Search for the cell housing the specified text and yield its [X, Y] center coordinate. 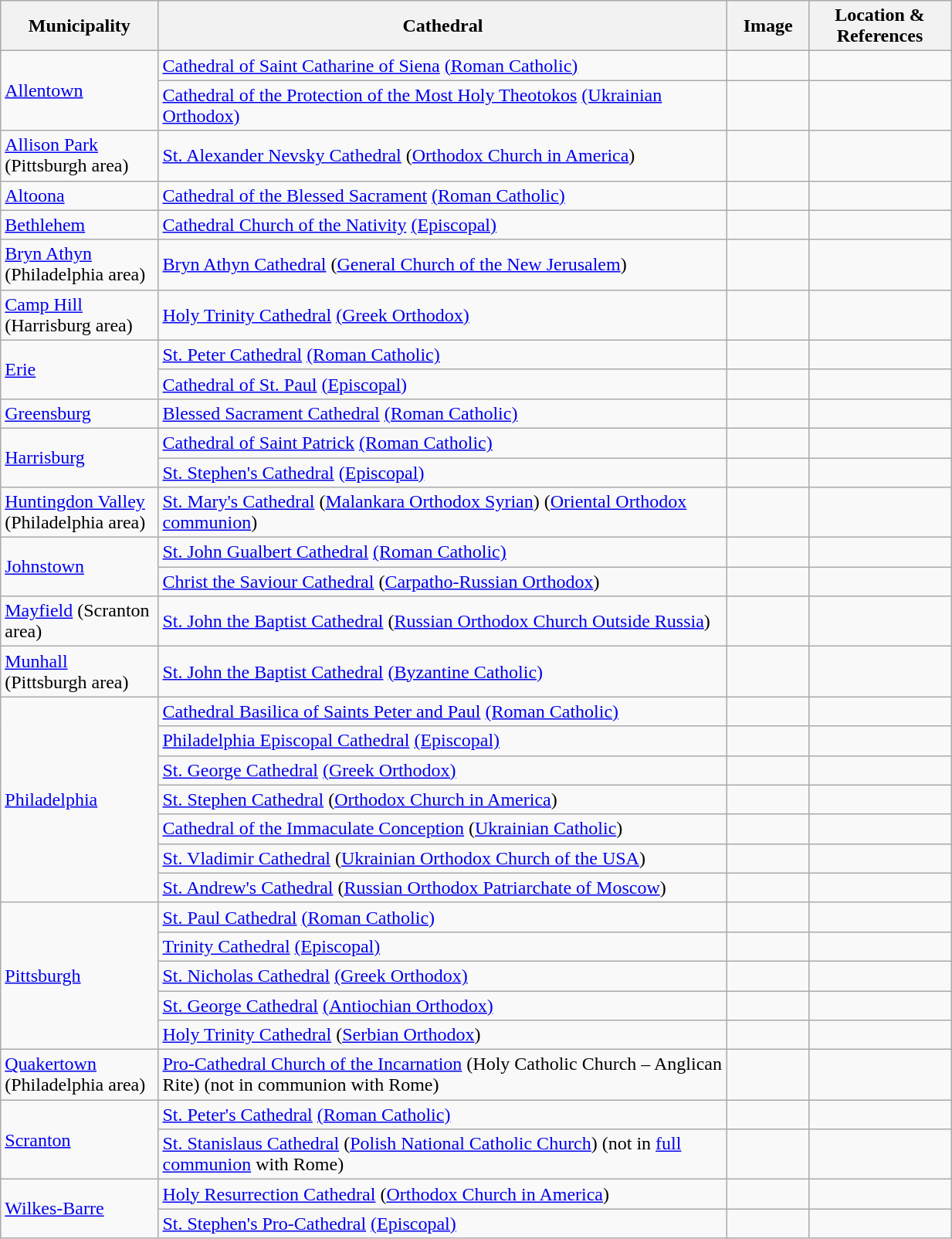
St. Mary's Cathedral (Malankara Orthodox Syrian) (Oriental Orthodox communion) [443, 513]
St. Vladimir Cathedral (Ukrainian Orthodox Church of the USA) [443, 858]
Bethlehem [80, 225]
Cathedral of Saint Catharine of Siena (Roman Catholic) [443, 66]
St. Stephen's Pro-Cathedral (Episcopal) [443, 1224]
Camp Hill (Harrisburg area) [80, 315]
Harrisburg [80, 457]
Holy Trinity Cathedral (Serbian Orthodox) [443, 1035]
Erie [80, 369]
Quakertown (Philadelphia area) [80, 1075]
Allentown [80, 91]
Holy Resurrection Cathedral (Orthodox Church in America) [443, 1194]
Image [768, 26]
Cathedral of the Protection of the Most Holy Theotokos (Ukrainian Orthodox) [443, 105]
Pittsburgh [80, 976]
St. Paul Cathedral (Roman Catholic) [443, 917]
Location & References [879, 26]
Altoona [80, 195]
Cathedral Basilica of Saints Peter and Paul (Roman Catholic) [443, 711]
Cathedral of Saint Patrick (Roman Catholic) [443, 443]
Blessed Sacrament Cathedral (Roman Catholic) [443, 413]
St. John the Baptist Cathedral (Russian Orthodox Church Outside Russia) [443, 621]
Holy Trinity Cathedral (Greek Orthodox) [443, 315]
St. Stanislaus Cathedral (Polish National Catholic Church) (not in full communion with Rome) [443, 1154]
Bryn Athyn (Philadelphia area) [80, 264]
Municipality [80, 26]
Cathedral of the Immaculate Conception (Ukrainian Catholic) [443, 829]
Christ the Saviour Cathedral (Carpatho-Russian Orthodox) [443, 582]
Huntingdon Valley (Philadelphia area) [80, 513]
Allison Park (Pittsburgh area) [80, 156]
St. Stephen's Cathedral (Episcopal) [443, 472]
Cathedral [443, 26]
Cathedral of the Blessed Sacrament (Roman Catholic) [443, 195]
Cathedral of St. Paul (Episcopal) [443, 384]
St. John Gualbert Cathedral (Roman Catholic) [443, 552]
St. Alexander Nevsky Cathedral (Orthodox Church in America) [443, 156]
St. Stephen Cathedral (Orthodox Church in America) [443, 799]
St. John the Baptist Cathedral (Byzantine Catholic) [443, 672]
St. Peter Cathedral (Roman Catholic) [443, 355]
Pro-Cathedral Church of the Incarnation (Holy Catholic Church – Anglican Rite) (not in communion with Rome) [443, 1075]
Philadelphia [80, 799]
Bryn Athyn Cathedral (General Church of the New Jerusalem) [443, 264]
Mayfield (Scranton area) [80, 621]
Wilkes-Barre [80, 1209]
Trinity Cathedral (Episcopal) [443, 946]
St. George Cathedral (Greek Orthodox) [443, 770]
St. Nicholas Cathedral (Greek Orthodox) [443, 976]
Scranton [80, 1140]
Munhall (Pittsburgh area) [80, 672]
Johnstown [80, 567]
Philadelphia Episcopal Cathedral (Episcopal) [443, 741]
Greensburg [80, 413]
St. Andrew's Cathedral (Russian Orthodox Patriarchate of Moscow) [443, 888]
Cathedral Church of the Nativity (Episcopal) [443, 225]
St. George Cathedral (Antiochian Orthodox) [443, 1005]
St. Peter's Cathedral (Roman Catholic) [443, 1115]
